Return the (X, Y) coordinate for the center point of the cell that contains the specified text.  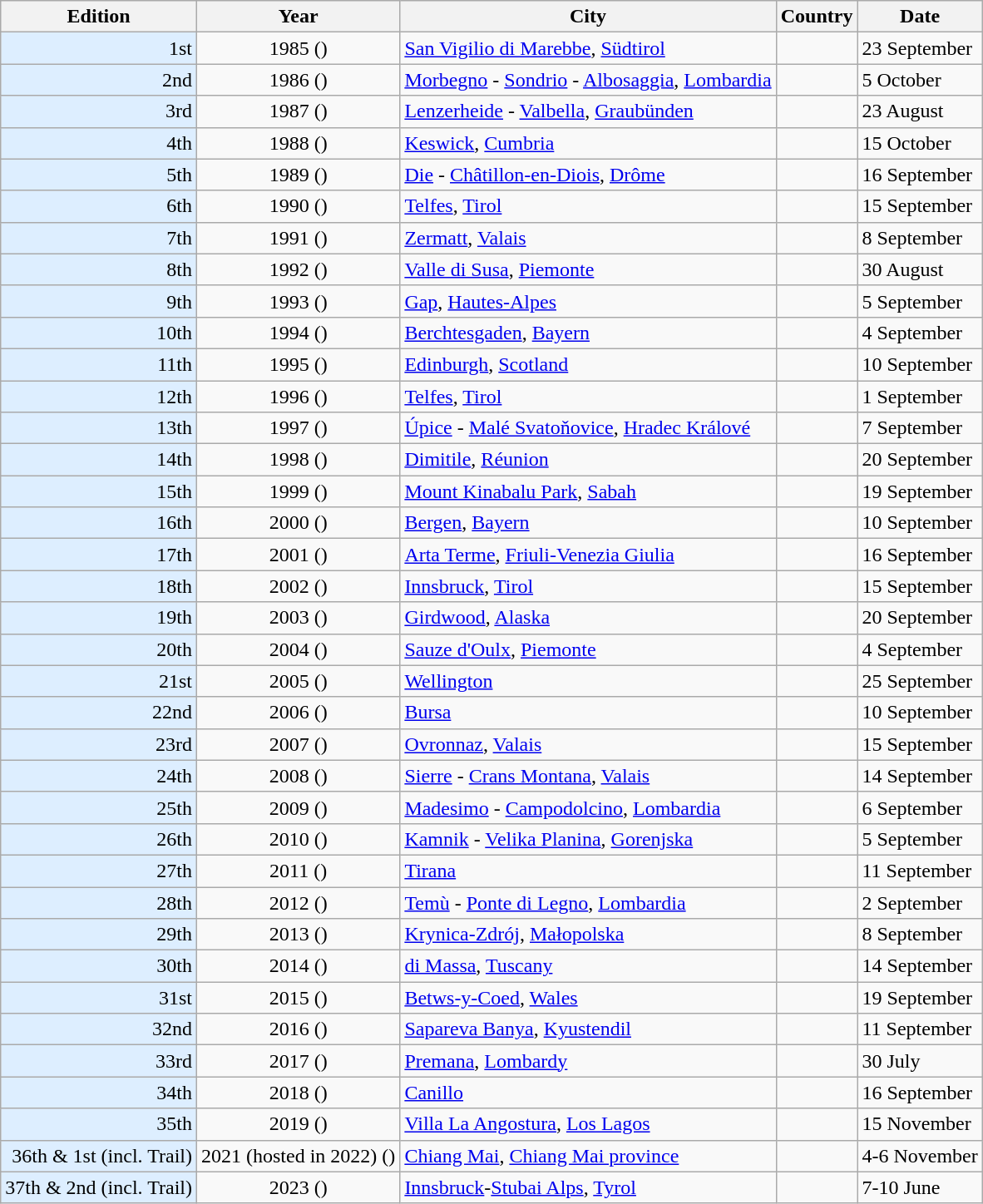
Betws-y-Coed, Wales (588, 998)
Edition (99, 17)
Sauze d'Oulx, Piemonte (588, 649)
1st (99, 48)
26th (99, 839)
6 September (920, 807)
5 October (920, 80)
30 August (920, 269)
Sierre - Crans Montana, Valais (588, 776)
25 September (920, 681)
2 September (920, 902)
Edinburgh, Scotland (588, 364)
Keswick, Cumbria (588, 143)
Bergen, Bayern (588, 523)
21st (99, 681)
1996 () (298, 397)
27th (99, 871)
35th (99, 1124)
16th (99, 523)
7 September (920, 428)
1994 () (298, 333)
4th (99, 143)
Dimitile, Réunion (588, 460)
2012 () (298, 902)
Villa La Angostura, Los Lagos (588, 1124)
2021 (hosted in 2022) () (298, 1156)
24th (99, 776)
2016 () (298, 1029)
29th (99, 935)
15th (99, 491)
Sapareva Banya, Kyustendil (588, 1029)
2011 () (298, 871)
15 November (920, 1124)
Valle di Susa, Piemonte (588, 269)
11th (99, 364)
Mount Kinabalu Park, Sabah (588, 491)
Country (817, 17)
Madesimo - Campodolcino, Lombardia (588, 807)
10th (99, 333)
1999 () (298, 491)
15 October (920, 143)
19th (99, 618)
2008 () (298, 776)
Premana, Lombardy (588, 1061)
23 August (920, 111)
Chiang Mai, Chiang Mai province (588, 1156)
5th (99, 175)
Girdwood, Alaska (588, 618)
30 July (920, 1061)
Ovronnaz, Valais (588, 744)
Innsbruck-Stubai Alps, Tyrol (588, 1187)
1988 () (298, 143)
30th (99, 966)
36th & 1st (incl. Trail) (99, 1156)
1993 () (298, 301)
2nd (99, 80)
Berchtesgaden, Bayern (588, 333)
Morbegno - Sondrio - Albosaggia, Lombardia (588, 80)
1997 () (298, 428)
Gap, Hautes-Alpes (588, 301)
37th & 2nd (incl. Trail) (99, 1187)
33rd (99, 1061)
Lenzerheide - Valbella, Graubünden (588, 111)
7-10 June (920, 1187)
23rd (99, 744)
San Vigilio di Marebbe, Südtirol (588, 48)
Year (298, 17)
1998 () (298, 460)
25th (99, 807)
14th (99, 460)
2013 () (298, 935)
1992 () (298, 269)
Temù - Ponte di Legno, Lombardia (588, 902)
2010 () (298, 839)
Zermatt, Valais (588, 238)
28th (99, 902)
2003 () (298, 618)
1991 () (298, 238)
Tirana (588, 871)
1995 () (298, 364)
di Massa, Tuscany (588, 966)
2001 () (298, 555)
2018 () (298, 1093)
City (588, 17)
2017 () (298, 1061)
23 September (920, 48)
2023 () (298, 1187)
4-6 November (920, 1156)
2014 () (298, 966)
3rd (99, 111)
Innsbruck, Tirol (588, 586)
1989 () (298, 175)
2007 () (298, 744)
31st (99, 998)
Úpice - Malé Svatoňovice, Hradec Králové (588, 428)
8th (99, 269)
2005 () (298, 681)
7th (99, 238)
Arta Terme, Friuli-Venezia Giulia (588, 555)
Bursa (588, 713)
12th (99, 397)
2015 () (298, 998)
Wellington (588, 681)
34th (99, 1093)
32nd (99, 1029)
Krynica-Zdrój, Małopolska (588, 935)
18th (99, 586)
1986 () (298, 80)
Die - Châtillon-en-Diois, Drôme (588, 175)
2019 () (298, 1124)
Canillo (588, 1093)
17th (99, 555)
2006 () (298, 713)
2000 () (298, 523)
20th (99, 649)
1 September (920, 397)
2002 () (298, 586)
1987 () (298, 111)
Kamnik - Velika Planina, Gorenjska (588, 839)
2009 () (298, 807)
6th (99, 206)
13th (99, 428)
1990 () (298, 206)
9th (99, 301)
1985 () (298, 48)
2004 () (298, 649)
Date (920, 17)
22nd (99, 713)
